Capture the cell that displays the provided text and extract its [x, y] central coordinate. 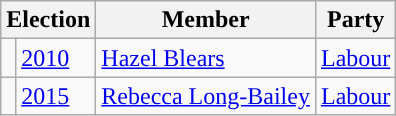
2010 [56, 58]
2015 [56, 96]
Election [48, 20]
Rebecca Long-Bailey [206, 96]
Member [206, 20]
Party [355, 20]
Hazel Blears [206, 58]
